Extract the [x, y] coordinate from the center of the cell holding the provided text.  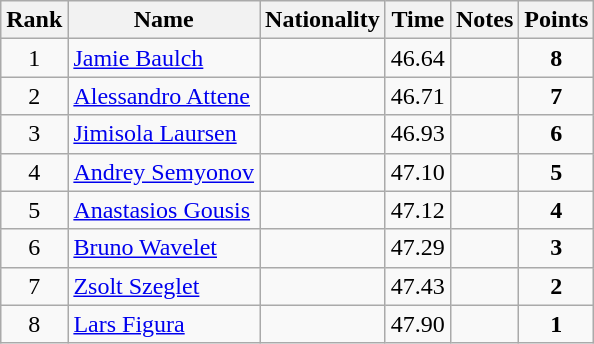
Name [164, 20]
Time [418, 20]
Anastasios Gousis [164, 210]
Rank [34, 20]
Alessandro Attene [164, 96]
Andrey Semyonov [164, 172]
Bruno Wavelet [164, 248]
46.64 [418, 58]
47.29 [418, 248]
47.90 [418, 324]
46.93 [418, 134]
Zsolt Szeglet [164, 286]
Lars Figura [164, 324]
46.71 [418, 96]
Points [556, 20]
Jamie Baulch [164, 58]
47.43 [418, 286]
47.12 [418, 210]
Jimisola Laursen [164, 134]
47.10 [418, 172]
Notes [484, 20]
Nationality [323, 20]
